Scan for the cell matching the given text and deliver its (x, y) coordinate at center. 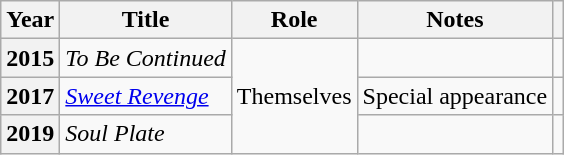
Notes (455, 20)
Soul Plate (146, 134)
2017 (30, 96)
Themselves (294, 96)
Special appearance (455, 96)
Sweet Revenge (146, 96)
Role (294, 20)
To Be Continued (146, 58)
2019 (30, 134)
2015 (30, 58)
Title (146, 20)
Year (30, 20)
